Search for the cell housing the specified text and yield its (X, Y) center coordinate. 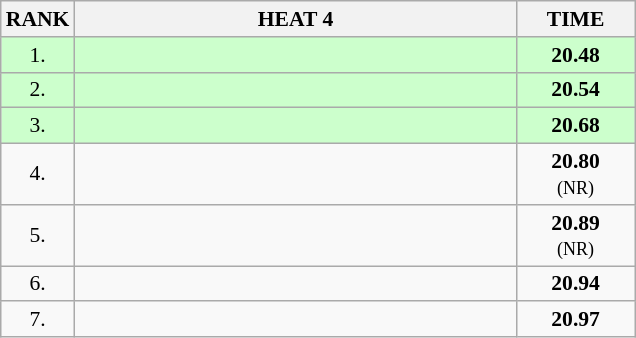
HEAT 4 (295, 19)
6. (38, 284)
20.80 (NR) (576, 174)
7. (38, 320)
20.89 (NR) (576, 236)
20.68 (576, 126)
4. (38, 174)
20.48 (576, 55)
5. (38, 236)
20.54 (576, 90)
20.94 (576, 284)
1. (38, 55)
2. (38, 90)
RANK (38, 19)
3. (38, 126)
TIME (576, 19)
20.97 (576, 320)
